For the text-containing cell, return its midpoint in [x, y] coordinate format. 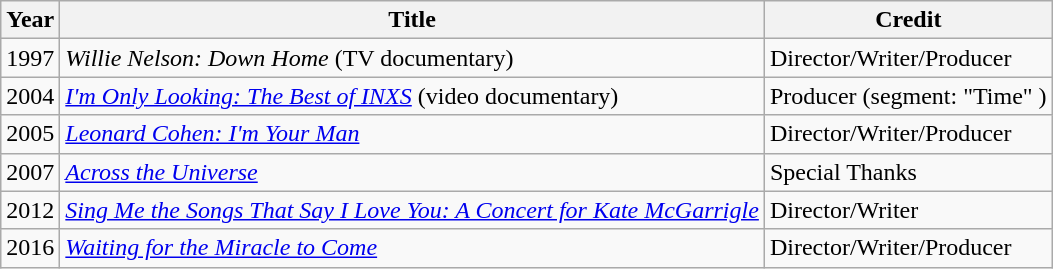
Sing Me the Songs That Say I Love You: A Concert for Kate McGarrigle [412, 210]
2012 [30, 210]
2005 [30, 134]
Producer (segment: "Time" ) [908, 96]
2004 [30, 96]
1997 [30, 58]
Title [412, 20]
I'm Only Looking: The Best of INXS (video documentary) [412, 96]
Leonard Cohen: I'm Your Man [412, 134]
2016 [30, 248]
Willie Nelson: Down Home (TV documentary) [412, 58]
Across the Universe [412, 172]
Credit [908, 20]
Waiting for the Miracle to Come [412, 248]
Year [30, 20]
Special Thanks [908, 172]
Director/Writer [908, 210]
2007 [30, 172]
